Scan for the cell matching the given text and deliver its [X, Y] coordinate at center. 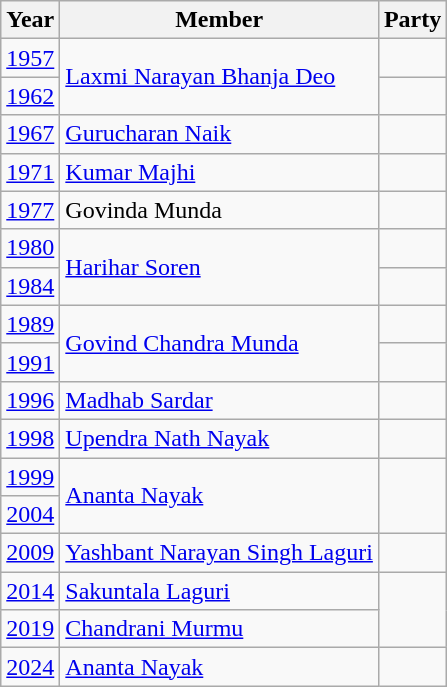
Sakuntala Laguri [220, 591]
1977 [30, 210]
Upendra Nath Nayak [220, 438]
1967 [30, 134]
1989 [30, 324]
Year [30, 20]
1984 [30, 286]
2009 [30, 553]
Harihar Soren [220, 267]
1991 [30, 362]
1999 [30, 477]
2024 [30, 667]
1996 [30, 400]
Laxmi Narayan Bhanja Deo [220, 77]
Govinda Munda [220, 210]
Kumar Majhi [220, 172]
Govind Chandra Munda [220, 343]
2004 [30, 515]
Madhab Sardar [220, 400]
1980 [30, 248]
Yashbant Narayan Singh Laguri [220, 553]
Gurucharan Naik [220, 134]
2014 [30, 591]
Member [220, 20]
1998 [30, 438]
Party [412, 20]
1962 [30, 96]
2019 [30, 629]
1971 [30, 172]
Chandrani Murmu [220, 629]
1957 [30, 58]
